From the cell containing the given text, extract its center point as [X, Y] coordinate. 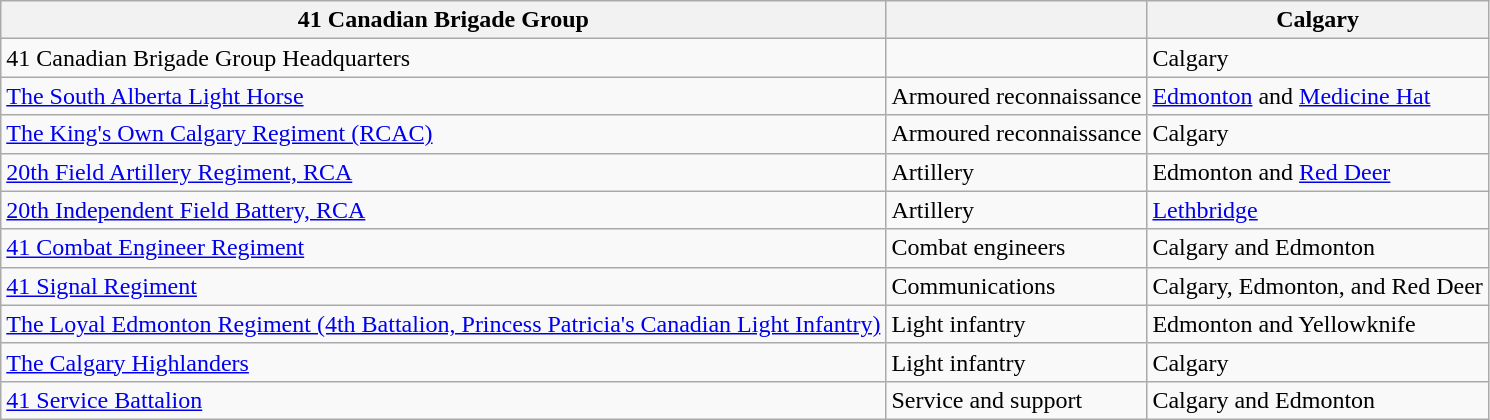
Service and support [1016, 400]
41 Canadian Brigade Group Headquarters [444, 58]
41 Combat Engineer Regiment [444, 248]
Calgary, Edmonton, and Red Deer [1318, 286]
Edmonton and Medicine Hat [1318, 96]
41 Signal Regiment [444, 286]
Lethbridge [1318, 210]
41 Service Battalion [444, 400]
Edmonton and Red Deer [1318, 172]
Combat engineers [1016, 248]
Communications [1016, 286]
41 Canadian Brigade Group [444, 20]
The King's Own Calgary Regiment (RCAC) [444, 134]
The Calgary Highlanders [444, 362]
20th Field Artillery Regiment, RCA [444, 172]
20th Independent Field Battery, RCA [444, 210]
The South Alberta Light Horse [444, 96]
The Loyal Edmonton Regiment (4th Battalion, Princess Patricia's Canadian Light Infantry) [444, 324]
Edmonton and Yellowknife [1318, 324]
